Identify which cell holds the provided text, then report its (X, Y) central coordinate. 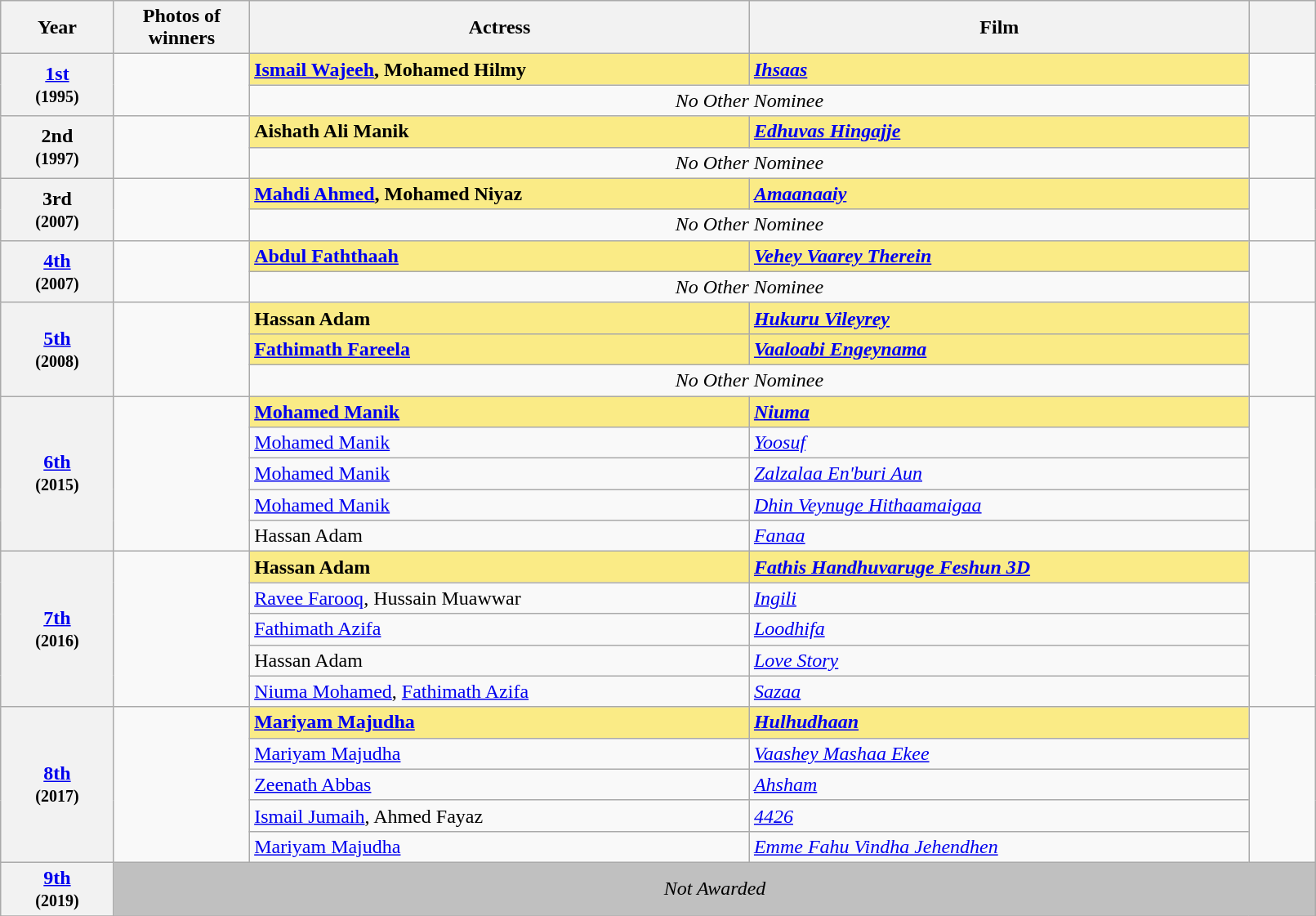
Ravee Farooq, Hussain Muawwar (500, 598)
Hukuru Vileyrey (999, 318)
9th(2019) (57, 889)
1st(1995) (57, 85)
Vaaloabi Engeynama (999, 349)
5th(2008) (57, 349)
Vaashey Mashaa Ekee (999, 753)
Ismail Wajeeh, Mohamed Hilmy (500, 69)
6th(2015) (57, 473)
Film (999, 28)
Fathimath Fareela (500, 349)
Amaanaaiy (999, 194)
Hulhudhaan (999, 722)
Edhuvas Hingajje (999, 132)
Zeenath Abbas (500, 784)
Vehey Vaarey Therein (999, 256)
Photos of winners (181, 28)
2nd(1997) (57, 147)
Ingili (999, 598)
7th(2016) (57, 629)
Sazaa (999, 691)
4th(2007) (57, 271)
Fathis Handhuvaruge Feshun 3D (999, 567)
Actress (500, 28)
Abdul Faththaah (500, 256)
Aishath Ali Manik (500, 132)
Mahdi Ahmed, Mohamed Niyaz (500, 194)
Yoosuf (999, 443)
4426 (999, 815)
Loodhifa (999, 629)
3rd(2007) (57, 209)
Zalzalaa En'buri Aun (999, 474)
Fanaa (999, 536)
8th(2017) (57, 784)
Dhin Veynuge Hithaamaigaa (999, 505)
Year (57, 28)
Fathimath Azifa (500, 629)
Ihsaas (999, 69)
Ismail Jumaih, Ahmed Fayaz (500, 815)
Niuma Mohamed, Fathimath Azifa (500, 691)
Ahsham (999, 784)
Emme Fahu Vindha Jehendhen (999, 847)
Love Story (999, 660)
Not Awarded (715, 889)
Niuma (999, 411)
